Determine the (x, y) coordinate at the center of the cell enclosing the given text.  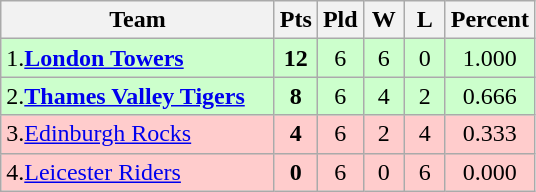
0.000 (490, 172)
Pts (296, 20)
4.Leicester Riders (138, 172)
3.Edinburgh Rocks (138, 134)
2.Thames Valley Tigers (138, 96)
L (424, 20)
8 (296, 96)
Percent (490, 20)
W (384, 20)
12 (296, 58)
Pld (340, 20)
0.333 (490, 134)
0.666 (490, 96)
1.000 (490, 58)
1.London Towers (138, 58)
Team (138, 20)
